Identify which cell holds the provided text, then report its [X, Y] central coordinate. 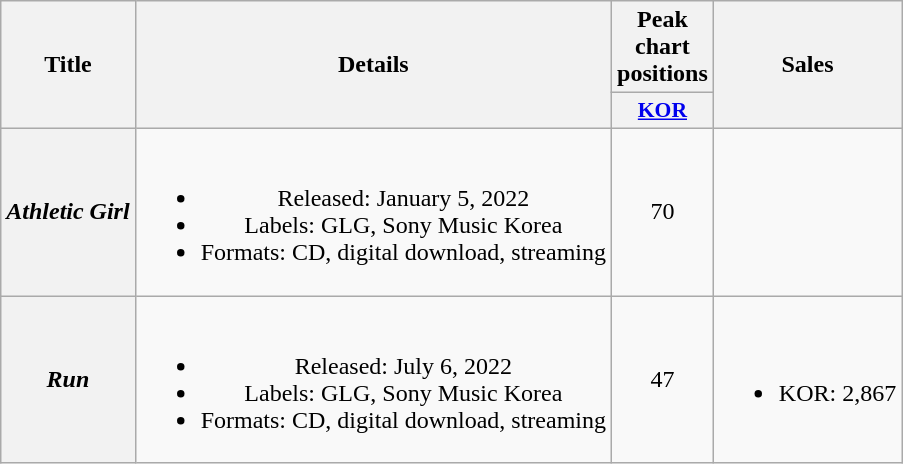
Released: July 6, 2022Labels: GLG, Sony Music KoreaFormats: CD, digital download, streaming [373, 380]
Released: January 5, 2022Labels: GLG, Sony Music KoreaFormats: CD, digital download, streaming [373, 212]
Details [373, 65]
Peak chart positions [663, 47]
Run [68, 380]
KOR [663, 111]
47 [663, 380]
KOR: 2,867 [807, 380]
Athletic Girl [68, 212]
Title [68, 65]
Sales [807, 65]
70 [663, 212]
